Search for the cell housing the specified text and yield its (X, Y) center coordinate. 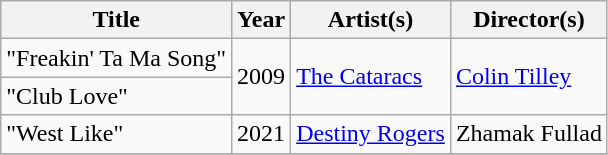
The Cataracs (371, 77)
"West Like" (116, 134)
Zhamak Fullad (528, 134)
Title (116, 20)
Destiny Rogers (371, 134)
Artist(s) (371, 20)
"Freakin' Ta Ma Song" (116, 58)
2009 (262, 77)
Director(s) (528, 20)
Year (262, 20)
"Club Love" (116, 96)
Colin Tilley (528, 77)
2021 (262, 134)
